Provide the [X, Y] coordinate of the cell's center where the given text is located.  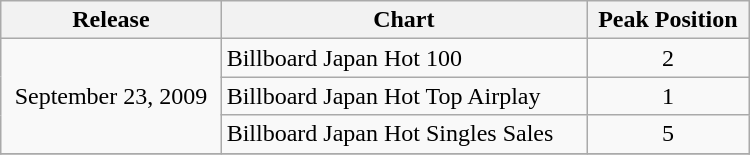
1 [668, 96]
September 23, 2009 [111, 96]
Release [111, 20]
2 [668, 58]
Billboard Japan Hot Top Airplay [404, 96]
Billboard Japan Hot 100 [404, 58]
5 [668, 134]
Chart [404, 20]
Peak Position [668, 20]
Billboard Japan Hot Singles Sales [404, 134]
